For the text-containing cell, return its midpoint in [x, y] coordinate format. 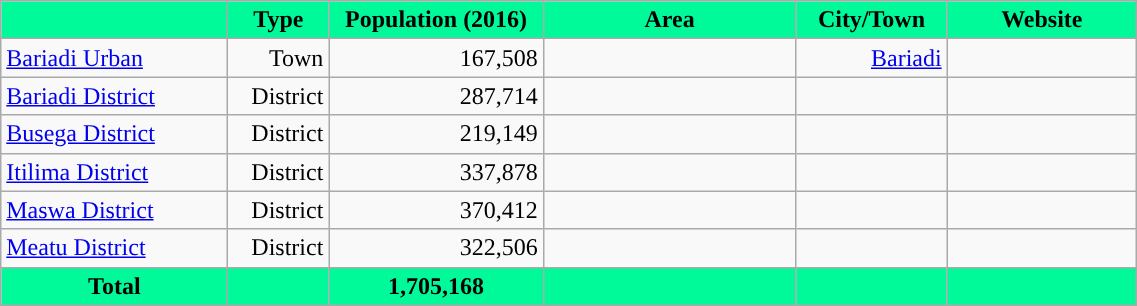
Area [669, 20]
167,508 [436, 58]
370,412 [436, 210]
1,705,168 [436, 286]
Maswa District [114, 210]
Total [114, 286]
Bariadi [872, 58]
337,878 [436, 172]
Town [278, 58]
Bariadi District [114, 96]
322,506 [436, 248]
Population (2016) [436, 20]
287,714 [436, 96]
Busega District [114, 134]
Bariadi Urban [114, 58]
Itilima District [114, 172]
219,149 [436, 134]
City/Town [872, 20]
Meatu District [114, 248]
Type [278, 20]
Website [1042, 20]
